For the text-containing cell, return its midpoint in (x, y) coordinate format. 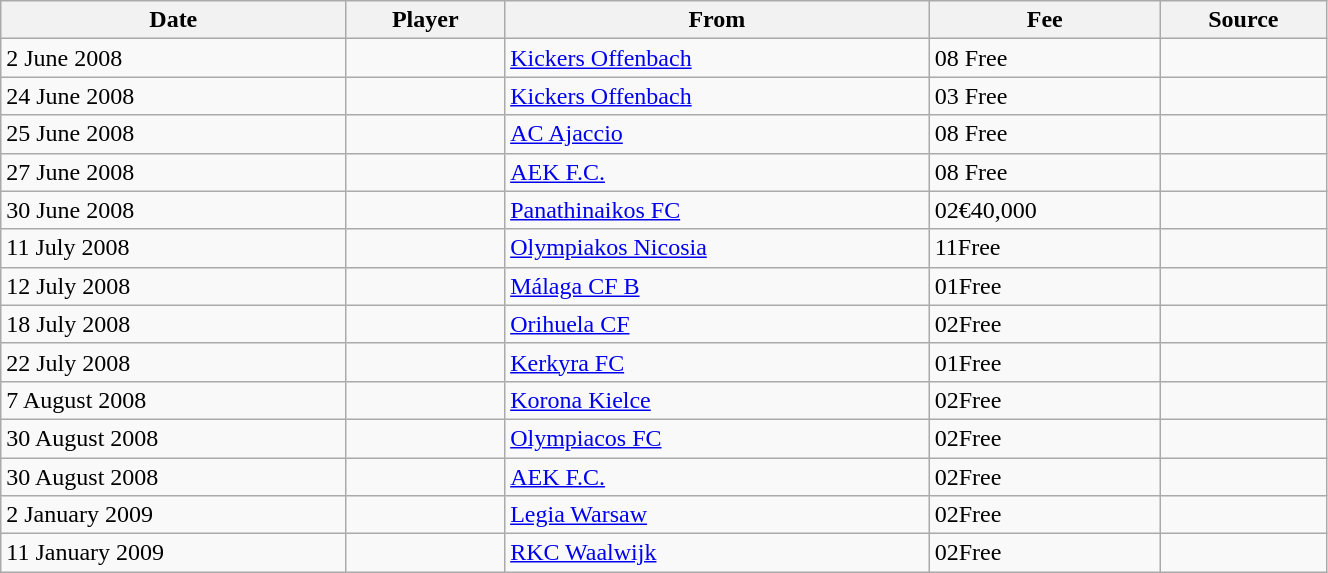
03 Free (1044, 96)
AC Ajaccio (718, 134)
11 July 2008 (174, 248)
Orihuela CF (718, 324)
24 June 2008 (174, 96)
25 June 2008 (174, 134)
18 July 2008 (174, 324)
Olympiakos Nicosia (718, 248)
Player (426, 20)
12 July 2008 (174, 286)
11Free (1044, 248)
30 June 2008 (174, 210)
Fee (1044, 20)
7 August 2008 (174, 400)
02€40,000 (1044, 210)
Source (1243, 20)
Panathinaikos FC (718, 210)
Date (174, 20)
2 January 2009 (174, 515)
11 January 2009 (174, 553)
Málaga CF B (718, 286)
22 July 2008 (174, 362)
From (718, 20)
Legia Warsaw (718, 515)
Kerkyra FC (718, 362)
RKC Waalwijk (718, 553)
27 June 2008 (174, 172)
Korona Kielce (718, 400)
Olympiacos FC (718, 438)
2 June 2008 (174, 58)
